Output the (x, y) coordinate of the center of the cell containing the given text.  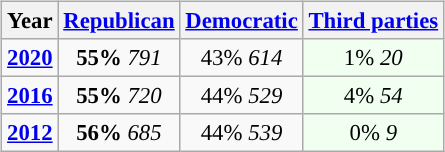
44% 529 (242, 96)
56% 685 (119, 133)
2020 (30, 58)
0% 9 (373, 133)
2012 (30, 133)
44% 539 (242, 133)
43% 614 (242, 58)
Democratic (242, 21)
Year (30, 21)
1% 20 (373, 58)
55% 720 (119, 96)
2016 (30, 96)
55% 791 (119, 58)
4% 54 (373, 96)
Third parties (373, 21)
Republican (119, 21)
